Return the (x, y) coordinate for the center point of the cell that contains the specified text.  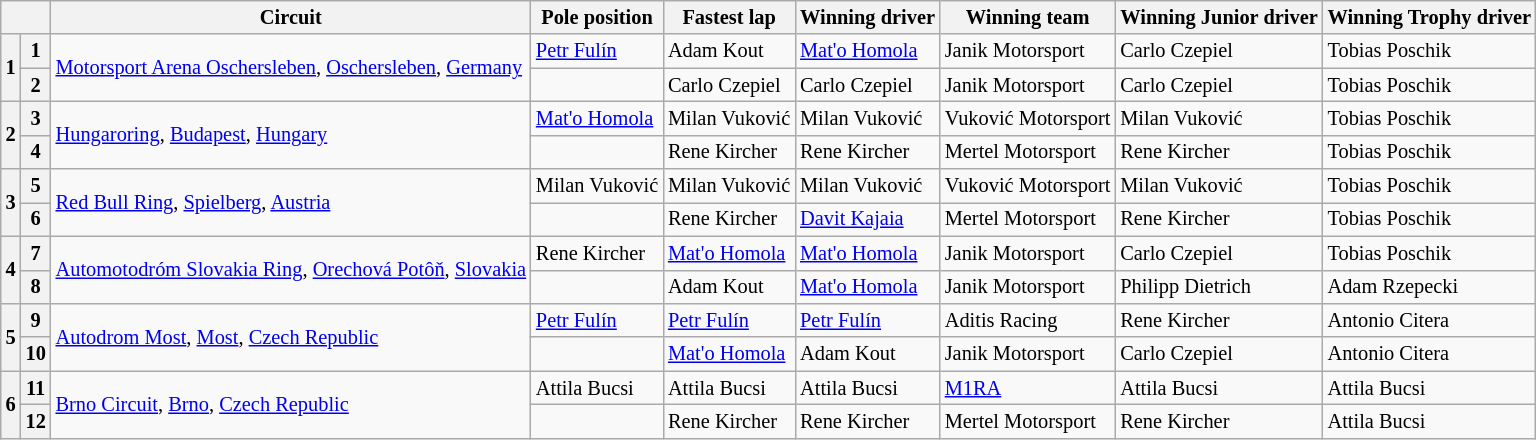
7 (36, 253)
9 (36, 320)
Pole position (597, 17)
Winning Trophy driver (1430, 17)
Autodrom Most, Most, Czech Republic (291, 336)
Brno Circuit, Brno, Czech Republic (291, 404)
Philipp Dietrich (1218, 287)
Circuit (291, 17)
11 (36, 388)
12 (36, 421)
Hungaroring, Budapest, Hungary (291, 134)
8 (36, 287)
Red Bull Ring, Spielberg, Austria (291, 202)
10 (36, 354)
Winning team (1028, 17)
Winning driver (868, 17)
Adam Rzepecki (1430, 287)
Aditis Racing (1028, 320)
Davit Kajaia (868, 219)
M1RA (1028, 388)
Fastest lap (729, 17)
Motorsport Arena Oschersleben, Oschersleben, Germany (291, 68)
Winning Junior driver (1218, 17)
Automotodróm Slovakia Ring, Orechová Potôň, Slovakia (291, 270)
